Detect which cell encompasses the target text, then output its (X, Y) center coordinate. 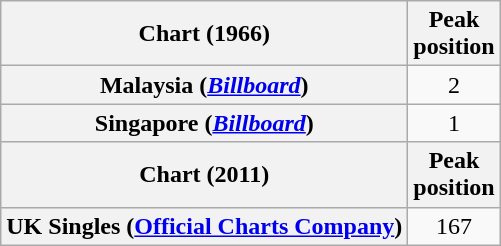
Chart (1966) (204, 34)
1 (454, 123)
UK Singles (Official Charts Company) (204, 226)
167 (454, 226)
2 (454, 85)
Singapore (Billboard) (204, 123)
Chart (2011) (204, 174)
Malaysia (Billboard) (204, 85)
